Capture the cell that displays the provided text and extract its [x, y] central coordinate. 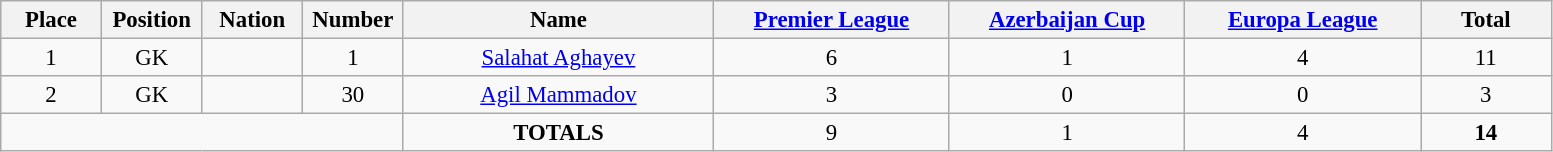
9 [832, 133]
11 [1486, 58]
Azerbaijan Cup [1067, 20]
Position [152, 20]
Agil Mammadov [558, 95]
Number [354, 20]
Total [1486, 20]
2 [52, 95]
Place [52, 20]
6 [832, 58]
TOTALS [558, 133]
30 [354, 95]
Europa League [1303, 20]
Premier League [832, 20]
14 [1486, 133]
Nation [252, 20]
Salahat Aghayev [558, 58]
Name [558, 20]
